Scan for the cell matching the given text and deliver its [X, Y] coordinate at center. 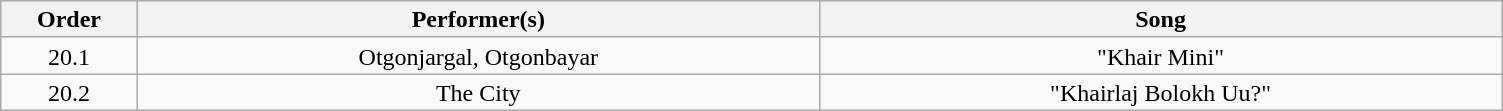
"Khairlaj Bolokh Uu?" [1160, 92]
"Khair Mini" [1160, 56]
20.2 [69, 92]
Song [1160, 20]
Performer(s) [478, 20]
20.1 [69, 56]
Otgonjargal, Otgonbayar [478, 56]
The City [478, 92]
Order [69, 20]
